Find where the given text appears and provide that cell's center as [x, y] coordinate. 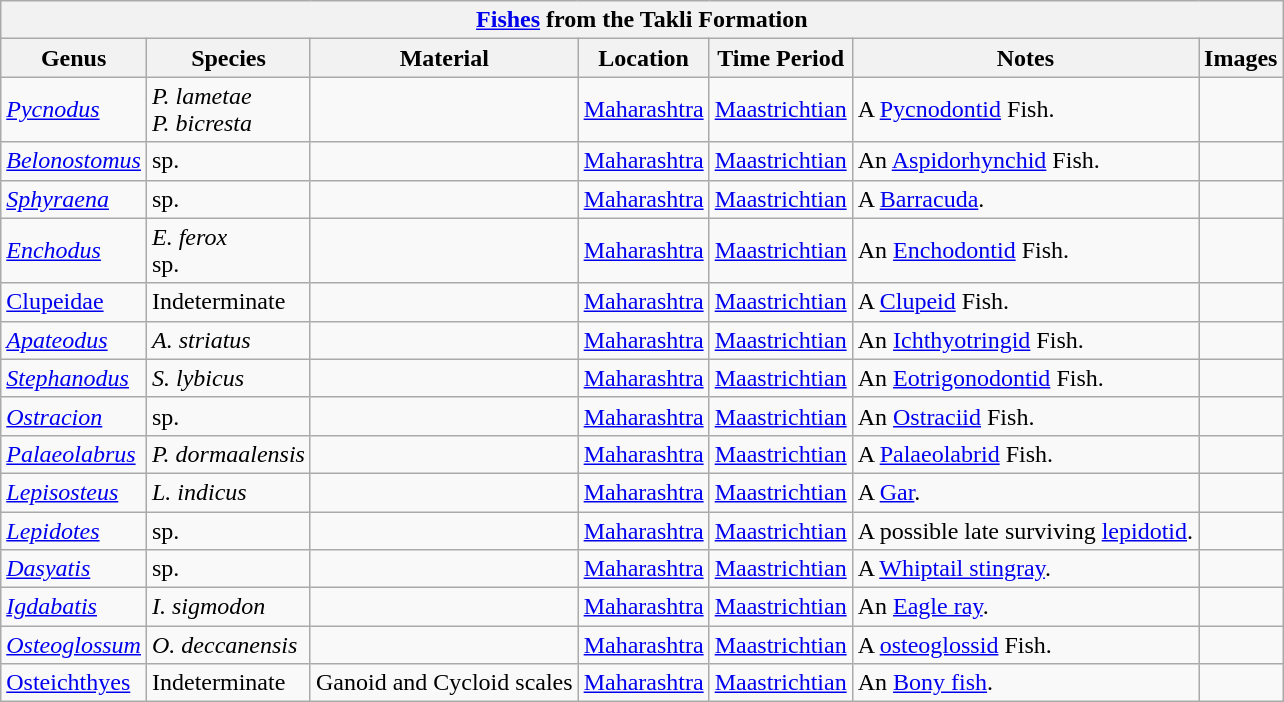
O. deccanensis [228, 645]
Pycnodus [74, 110]
Osteoglossum [74, 645]
An Bony fish. [1025, 683]
P. dormaalensis [228, 454]
Ganoid and Cycloid scales [444, 683]
A Palaeolabrid Fish. [1025, 454]
Sphyraena [74, 199]
A. striatus [228, 340]
Material [444, 58]
Time Period [780, 58]
Fishes from the Takli Formation [642, 20]
Igdabatis [74, 607]
Ostracion [74, 416]
Enchodus [74, 250]
Apateodus [74, 340]
An Enchodontid Fish. [1025, 250]
A Clupeid Fish. [1025, 302]
Stephanodus [74, 378]
A possible late surviving lepidotid. [1025, 531]
Clupeidae [74, 302]
S. lybicus [228, 378]
A Whiptail stingray. [1025, 569]
An Ostraciid Fish. [1025, 416]
Belonostomus [74, 161]
Dasyatis [74, 569]
A Pycnodontid Fish. [1025, 110]
An Aspidorhynchid Fish. [1025, 161]
Lepisosteus [74, 492]
Osteichthyes [74, 683]
A Barracuda. [1025, 199]
Genus [74, 58]
L. indicus [228, 492]
P. lametaeP. bicresta [228, 110]
An Eagle ray. [1025, 607]
Lepidotes [74, 531]
Species [228, 58]
Images [1241, 58]
An Eotrigonodontid Fish. [1025, 378]
Palaeolabrus [74, 454]
I. sigmodon [228, 607]
A osteoglossid Fish. [1025, 645]
E. feroxsp. [228, 250]
Location [644, 58]
Notes [1025, 58]
An Ichthyotringid Fish. [1025, 340]
A Gar. [1025, 492]
